Search for the cell housing the specified text and yield its [x, y] center coordinate. 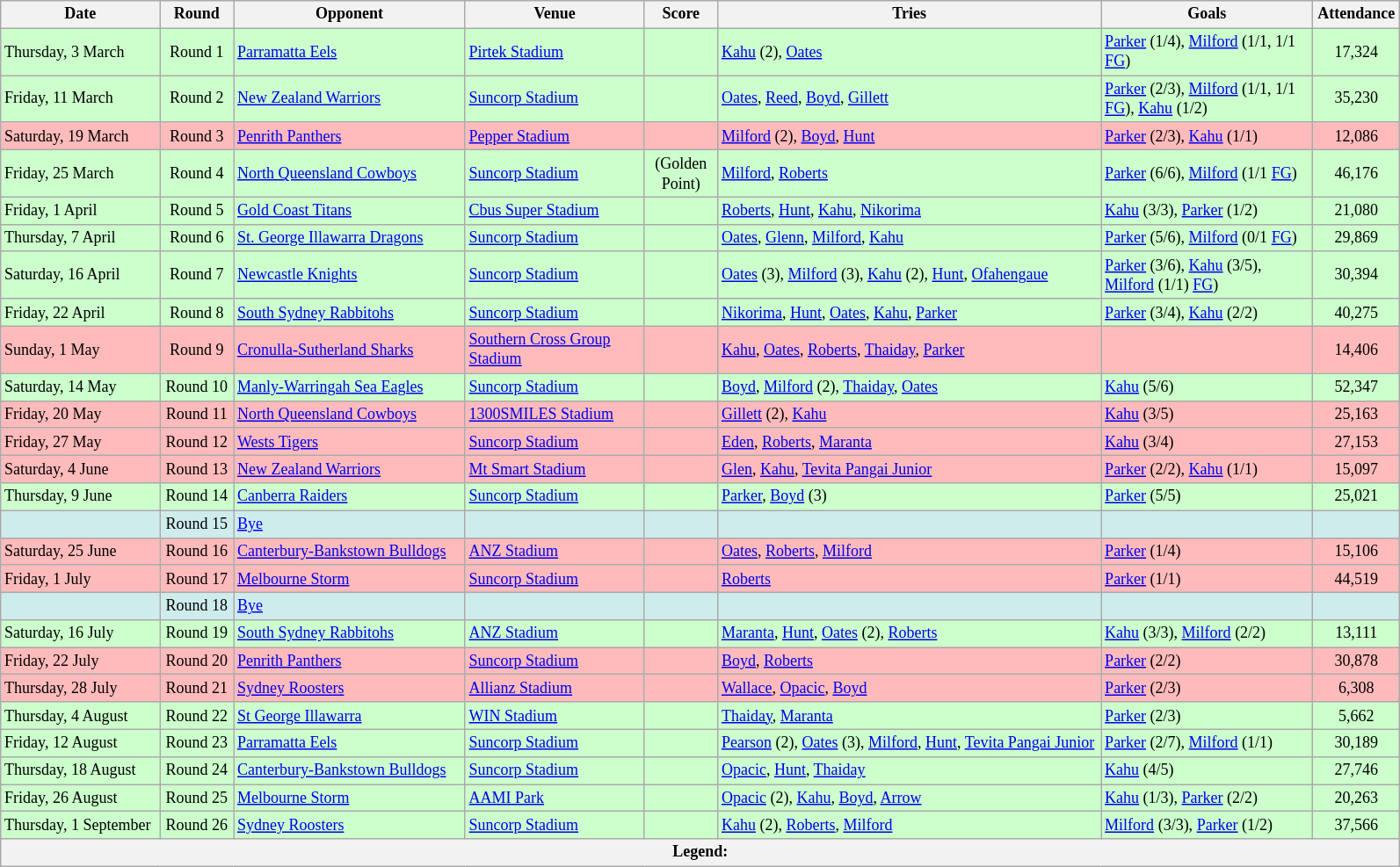
Round [197, 14]
44,519 [1357, 578]
Attendance [1357, 14]
Kahu (4/5) [1208, 769]
Parker (5/5) [1208, 497]
Round 26 [197, 826]
Milford, Roberts [910, 173]
12,086 [1357, 135]
30,189 [1357, 743]
Pirtek Stadium [555, 52]
Thursday, 28 July [81, 689]
Cbus Super Stadium [555, 211]
21,080 [1357, 211]
Wallace, Opacic, Boyd [910, 689]
Manly-Warringah Sea Eagles [350, 387]
Kahu (5/6) [1208, 387]
Parker (1/1) [1208, 578]
Parker (2/2), Kahu (1/1) [1208, 469]
5,662 [1357, 715]
Milford (3/3), Parker (1/2) [1208, 826]
Canberra Raiders [350, 497]
Round 5 [197, 211]
Glen, Kahu, Tevita Pangai Junior [910, 469]
(Golden Point) [681, 173]
St George Illawarra [350, 715]
Kahu (3/3), Milford (2/2) [1208, 634]
Legend: [700, 852]
17,324 [1357, 52]
Sunday, 1 May [81, 350]
Gillett (2), Kahu [910, 415]
WIN Stadium [555, 715]
Maranta, Hunt, Oates (2), Roberts [910, 634]
Score [681, 14]
Parker (5/6), Milford (0/1 FG) [1208, 237]
Venue [555, 14]
Goals [1208, 14]
Round 9 [197, 350]
1300SMILES Stadium [555, 415]
Parker (1/4), Milford (1/1, 1/1 FG) [1208, 52]
Saturday, 16 April [81, 275]
Oates, Roberts, Milford [910, 552]
Milford (2), Boyd, Hunt [910, 135]
Thursday, 7 April [81, 237]
Friday, 11 March [81, 99]
13,111 [1357, 634]
Date [81, 14]
Round 14 [197, 497]
27,746 [1357, 769]
Parker (2/7), Milford (1/1) [1208, 743]
Round 1 [197, 52]
27,153 [1357, 441]
15,106 [1357, 552]
46,176 [1357, 173]
Boyd, Roberts [910, 661]
Thursday, 1 September [81, 826]
Round 23 [197, 743]
20,263 [1357, 798]
Parker (3/4), Kahu (2/2) [1208, 313]
14,406 [1357, 350]
Saturday, 19 March [81, 135]
Roberts [910, 578]
Kahu (2), Roberts, Milford [910, 826]
Friday, 27 May [81, 441]
Round 4 [197, 173]
25,163 [1357, 415]
Eden, Roberts, Maranta [910, 441]
Pearson (2), Oates (3), Milford, Hunt, Tevita Pangai Junior [910, 743]
Parker (1/4) [1208, 552]
AAMI Park [555, 798]
Boyd, Milford (2), Thaiday, Oates [910, 387]
Oates, Reed, Boyd, Gillett [910, 99]
Thursday, 9 June [81, 497]
Allianz Stadium [555, 689]
Friday, 1 July [81, 578]
Round 10 [197, 387]
Thursday, 18 August [81, 769]
Round 19 [197, 634]
Friday, 1 April [81, 211]
35,230 [1357, 99]
15,097 [1357, 469]
Parker (6/6), Milford (1/1 FG) [1208, 173]
Kahu (2), Oates [910, 52]
30,394 [1357, 275]
Round 6 [197, 237]
Oates (3), Milford (3), Kahu (2), Hunt, Ofahengaue [910, 275]
Round 2 [197, 99]
Thaiday, Maranta [910, 715]
Parker (2/2) [1208, 661]
Friday, 12 August [81, 743]
Round 20 [197, 661]
Kahu (3/4) [1208, 441]
30,878 [1357, 661]
Parker (3/6), Kahu (3/5), Milford (1/1) FG) [1208, 275]
Parker (2/3), Milford (1/1, 1/1 FG), Kahu (1/2) [1208, 99]
Mt Smart Stadium [555, 469]
Round 16 [197, 552]
Newcastle Knights [350, 275]
Round 11 [197, 415]
Kahu (1/3), Parker (2/2) [1208, 798]
52,347 [1357, 387]
Saturday, 25 June [81, 552]
37,566 [1357, 826]
29,869 [1357, 237]
Saturday, 14 May [81, 387]
Round 12 [197, 441]
Round 24 [197, 769]
Round 3 [197, 135]
Round 7 [197, 275]
Cronulla-Sutherland Sharks [350, 350]
6,308 [1357, 689]
40,275 [1357, 313]
Oates, Glenn, Milford, Kahu [910, 237]
Wests Tigers [350, 441]
Round 21 [197, 689]
Gold Coast Titans [350, 211]
Opacic, Hunt, Thaiday [910, 769]
Friday, 25 March [81, 173]
Tries [910, 14]
Southern Cross Group Stadium [555, 350]
Round 25 [197, 798]
Round 22 [197, 715]
Round 13 [197, 469]
Opacic (2), Kahu, Boyd, Arrow [910, 798]
Parker, Boyd (3) [910, 497]
Pepper Stadium [555, 135]
Roberts, Hunt, Kahu, Nikorima [910, 211]
Kahu (3/5) [1208, 415]
Round 17 [197, 578]
Opponent [350, 14]
Round 15 [197, 524]
Kahu, Oates, Roberts, Thaiday, Parker [910, 350]
Friday, 22 July [81, 661]
Nikorima, Hunt, Oates, Kahu, Parker [910, 313]
Parker (2/3), Kahu (1/1) [1208, 135]
Thursday, 4 August [81, 715]
Kahu (3/3), Parker (1/2) [1208, 211]
Friday, 20 May [81, 415]
Round 18 [197, 606]
St. George Illawarra Dragons [350, 237]
Thursday, 3 March [81, 52]
Friday, 22 April [81, 313]
25,021 [1357, 497]
Friday, 26 August [81, 798]
Round 8 [197, 313]
Saturday, 4 June [81, 469]
Saturday, 16 July [81, 634]
